Determine the (x, y) coordinate at the center of the cell enclosing the given text.  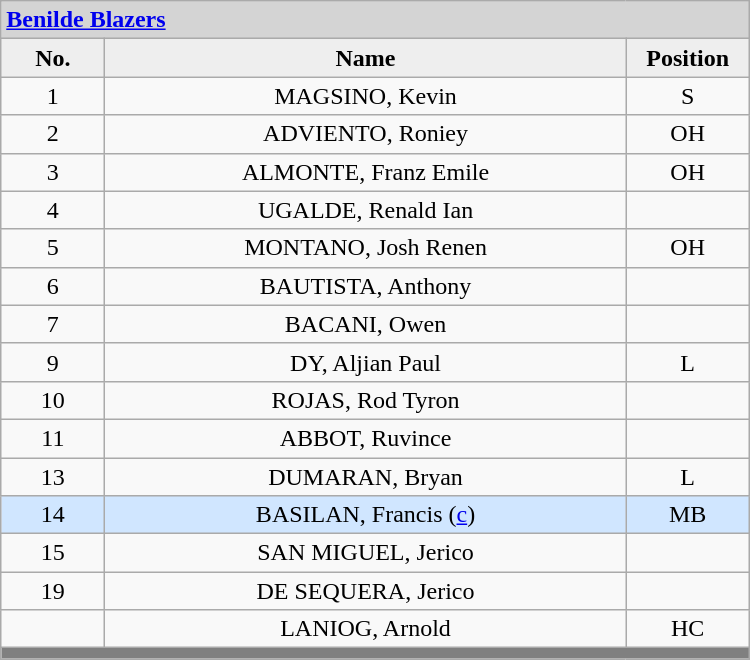
UGALDE, Renald Ian (366, 210)
19 (53, 591)
Position (688, 58)
SAN MIGUEL, Jerico (366, 553)
9 (53, 362)
No. (53, 58)
BACANI, Owen (366, 324)
MAGSINO, Kevin (366, 96)
S (688, 96)
2 (53, 134)
ROJAS, Rod Tyron (366, 400)
BASILAN, Francis (c) (366, 515)
LANIOG, Arnold (366, 629)
ABBOT, Ruvince (366, 438)
BAUTISTA, Anthony (366, 286)
Benilde Blazers (375, 20)
15 (53, 553)
ADVIENTO, Roniey (366, 134)
10 (53, 400)
MONTANO, Josh Renen (366, 248)
11 (53, 438)
13 (53, 477)
DUMARAN, Bryan (366, 477)
DE SEQUERA, Jerico (366, 591)
ALMONTE, Franz Emile (366, 172)
DY, Aljian Paul (366, 362)
HC (688, 629)
Name (366, 58)
1 (53, 96)
5 (53, 248)
4 (53, 210)
14 (53, 515)
3 (53, 172)
MB (688, 515)
6 (53, 286)
7 (53, 324)
